For the text-containing cell, return its midpoint in (X, Y) coordinate format. 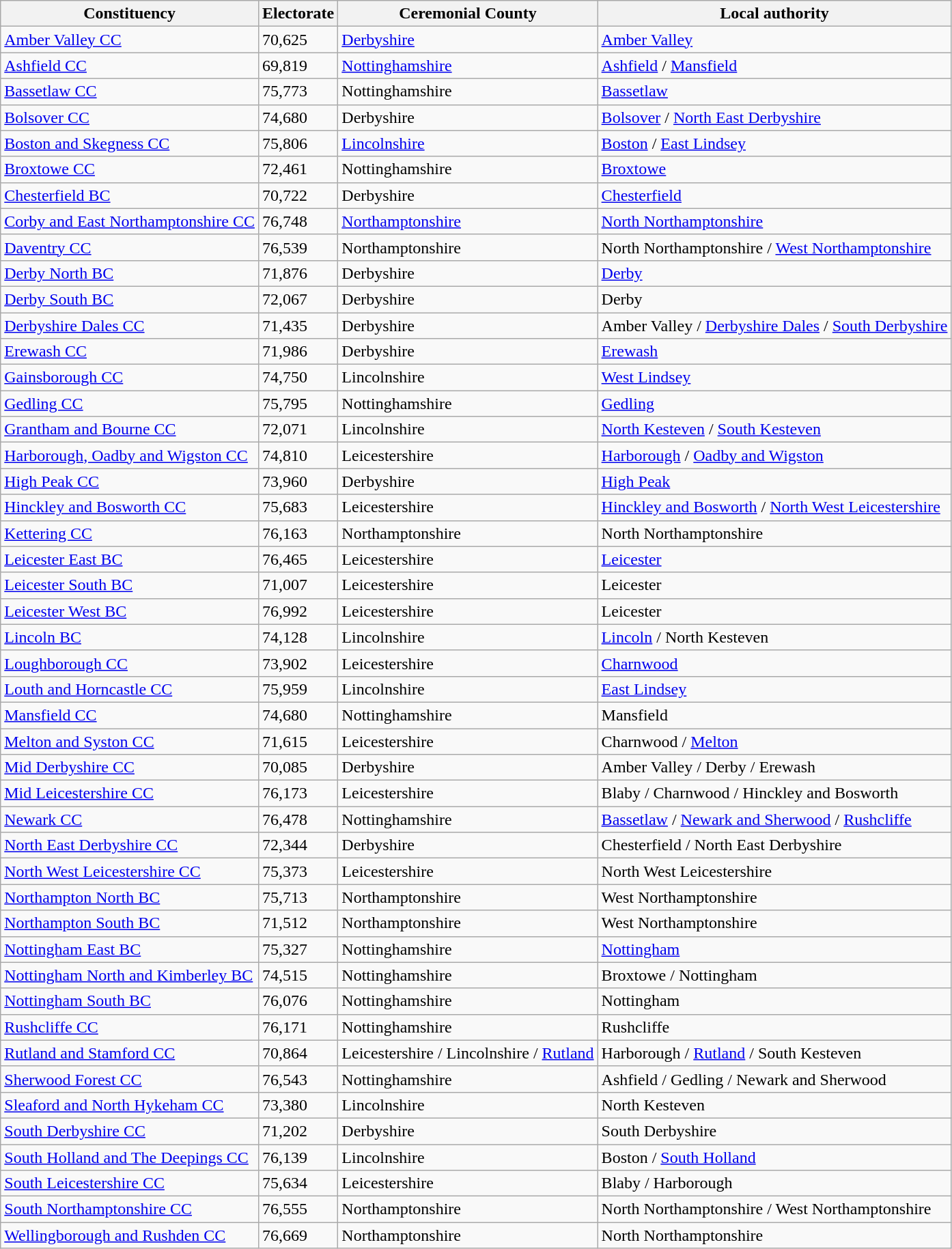
Lincoln BC (130, 637)
Chesterfield BC (130, 195)
71,007 (298, 585)
South Leicestershire CC (130, 1183)
Rutland and Stamford CC (130, 1053)
Mid Derbyshire CC (130, 768)
70,625 (298, 40)
Nottingham South BC (130, 1001)
Ceremonial County (468, 14)
Broxtowe / Nottingham (774, 975)
75,634 (298, 1183)
Louth and Horncastle CC (130, 689)
72,067 (298, 299)
76,139 (298, 1157)
Charnwood (774, 663)
Sherwood Forest CC (130, 1079)
Blaby / Charnwood / Hinckley and Bosworth (774, 794)
Mid Leicestershire CC (130, 794)
Leicester South BC (130, 585)
76,539 (298, 247)
71,435 (298, 326)
70,722 (298, 195)
Blaby / Harborough (774, 1183)
South Derbyshire (774, 1131)
75,806 (298, 143)
Newark CC (130, 819)
Gainsborough CC (130, 378)
South Derbyshire CC (130, 1131)
Daventry CC (130, 247)
South Northamptonshire CC (130, 1209)
Melton and Syston CC (130, 741)
Bolsover / North East Derbyshire (774, 117)
73,960 (298, 481)
75,373 (298, 871)
Wellingborough and Rushden CC (130, 1235)
Ashfield CC (130, 66)
71,986 (298, 352)
72,461 (298, 169)
Lincoln / North Kesteven (774, 637)
Mansfield CC (130, 715)
Gedling (774, 404)
Rushcliffe (774, 1027)
71,876 (298, 273)
Boston / South Holland (774, 1157)
North Kesteven / South Kesteven (774, 430)
71,202 (298, 1131)
Loughborough CC (130, 663)
76,173 (298, 794)
Local authority (774, 14)
Chesterfield / North East Derbyshire (774, 845)
Northampton South BC (130, 923)
74,128 (298, 637)
Harborough, Oadby and Wigston CC (130, 455)
Mansfield (774, 715)
74,750 (298, 378)
Bolsover CC (130, 117)
71,512 (298, 923)
76,171 (298, 1027)
Leicester West BC (130, 611)
Corby and East Northamptonshire CC (130, 221)
76,465 (298, 559)
Northampton North BC (130, 897)
70,864 (298, 1053)
Broxtowe (774, 169)
73,380 (298, 1105)
High Peak CC (130, 481)
Bassetlaw CC (130, 92)
Amber Valley / Derbyshire Dales / South Derbyshire (774, 326)
Boston / East Lindsey (774, 143)
Leicestershire / Lincolnshire / Rutland (468, 1053)
Boston and Skegness CC (130, 143)
75,795 (298, 404)
70,085 (298, 768)
Derbyshire Dales CC (130, 326)
Amber Valley CC (130, 40)
Grantham and Bourne CC (130, 430)
Amber Valley / Derby / Erewash (774, 768)
75,773 (298, 92)
Broxtowe CC (130, 169)
Erewash CC (130, 352)
71,615 (298, 741)
Derby North BC (130, 273)
73,902 (298, 663)
74,810 (298, 455)
76,543 (298, 1079)
East Lindsey (774, 689)
Harborough / Rutland / South Kesteven (774, 1053)
High Peak (774, 481)
Chesterfield (774, 195)
69,819 (298, 66)
Charnwood / Melton (774, 741)
West Lindsey (774, 378)
72,071 (298, 430)
76,163 (298, 533)
75,327 (298, 949)
76,076 (298, 1001)
Kettering CC (130, 533)
76,478 (298, 819)
North Kesteven (774, 1105)
76,555 (298, 1209)
76,748 (298, 221)
75,713 (298, 897)
North West Leicestershire (774, 871)
Bassetlaw / Newark and Sherwood / Rushcliffe (774, 819)
North East Derbyshire CC (130, 845)
Rushcliffe CC (130, 1027)
Nottingham North and Kimberley BC (130, 975)
Erewash (774, 352)
Harborough / Oadby and Wigston (774, 455)
Ashfield / Mansfield (774, 66)
Bassetlaw (774, 92)
Constituency (130, 14)
North West Leicestershire CC (130, 871)
76,669 (298, 1235)
Sleaford and North Hykeham CC (130, 1105)
Hinckley and Bosworth CC (130, 507)
Ashfield / Gedling / Newark and Sherwood (774, 1079)
75,959 (298, 689)
Hinckley and Bosworth / North West Leicestershire (774, 507)
76,992 (298, 611)
Nottingham East BC (130, 949)
Amber Valley (774, 40)
Electorate (298, 14)
Derby South BC (130, 299)
South Holland and The Deepings CC (130, 1157)
72,344 (298, 845)
Leicester East BC (130, 559)
75,683 (298, 507)
Gedling CC (130, 404)
74,515 (298, 975)
